Extract the [x, y] coordinate from the center of the cell holding the provided text.  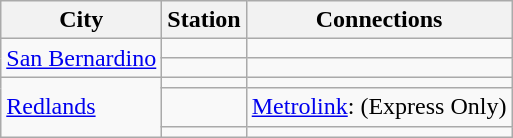
San Bernardino [82, 58]
Connections [379, 20]
City [82, 20]
Redlands [82, 107]
Station [204, 20]
Metrolink: (Express Only) [379, 107]
